Search for the cell housing the specified text and yield its (X, Y) center coordinate. 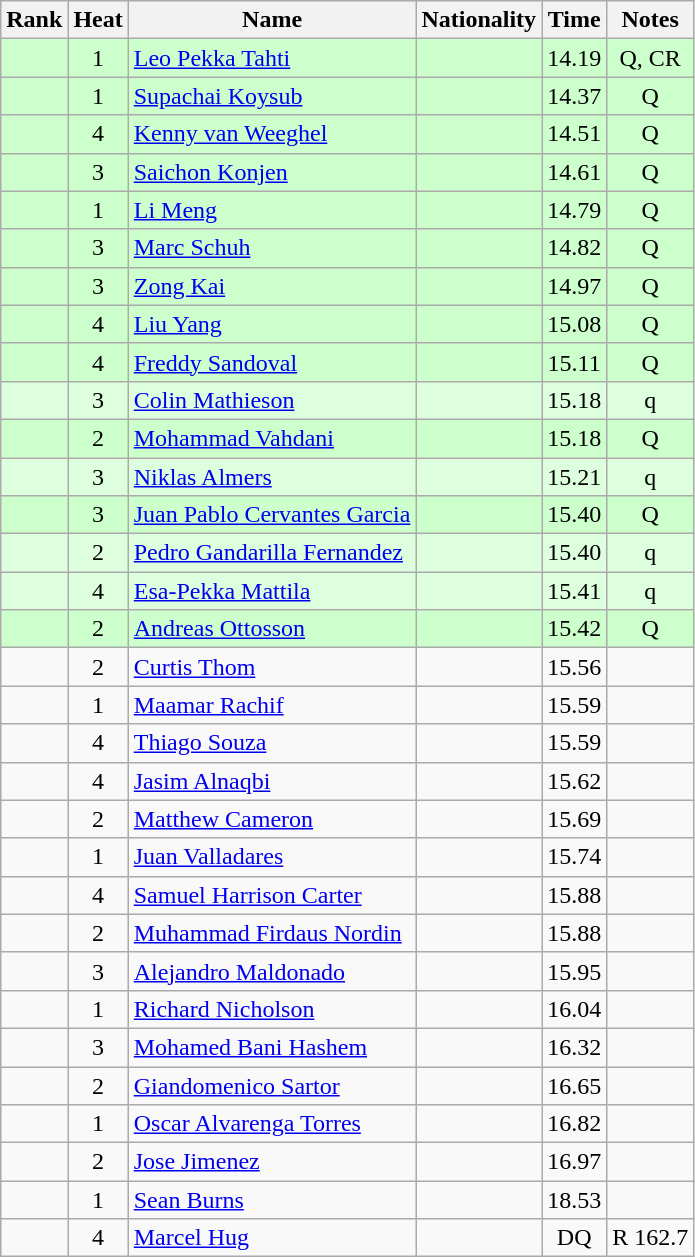
Time (574, 20)
16.04 (574, 1009)
14.19 (574, 58)
16.82 (574, 1124)
Marc Schuh (272, 248)
14.61 (574, 172)
15.11 (574, 362)
Li Meng (272, 210)
Muhammad Firdaus Nordin (272, 933)
Jose Jimenez (272, 1162)
15.56 (574, 667)
Freddy Sandoval (272, 362)
Samuel Harrison Carter (272, 895)
Name (272, 20)
14.82 (574, 248)
Jasim Alnaqbi (272, 781)
Heat (98, 20)
15.21 (574, 477)
Esa-Pekka Mattila (272, 591)
15.74 (574, 857)
Rank (34, 20)
15.69 (574, 819)
Andreas Ottosson (272, 629)
15.42 (574, 629)
16.97 (574, 1162)
Niklas Almers (272, 477)
Kenny van Weeghel (272, 134)
Juan Valladares (272, 857)
Notes (650, 20)
Supachai Koysub (272, 96)
Pedro Gandarilla Fernandez (272, 553)
Richard Nicholson (272, 1009)
18.53 (574, 1200)
Marcel Hug (272, 1238)
Giandomenico Sartor (272, 1085)
Saichon Konjen (272, 172)
R 162.7 (650, 1238)
14.97 (574, 286)
Matthew Cameron (272, 819)
Liu Yang (272, 324)
Curtis Thom (272, 667)
Leo Pekka Tahti (272, 58)
14.51 (574, 134)
Nationality (479, 20)
15.95 (574, 971)
Sean Burns (272, 1200)
14.37 (574, 96)
Thiago Souza (272, 743)
15.08 (574, 324)
Juan Pablo Cervantes Garcia (272, 515)
Maamar Rachif (272, 705)
DQ (574, 1238)
16.32 (574, 1047)
Zong Kai (272, 286)
16.65 (574, 1085)
15.62 (574, 781)
Colin Mathieson (272, 400)
14.79 (574, 210)
15.41 (574, 591)
Mohammad Vahdani (272, 438)
Alejandro Maldonado (272, 971)
Oscar Alvarenga Torres (272, 1124)
Q, CR (650, 58)
Mohamed Bani Hashem (272, 1047)
